Output the [X, Y] coordinate of the center of the cell containing the given text.  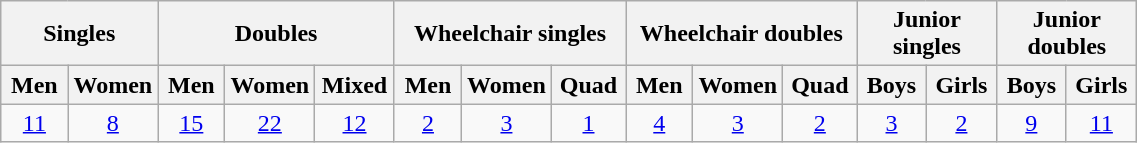
Singles [80, 34]
15 [192, 123]
Mixed [355, 85]
4 [660, 123]
Junior singles [927, 34]
Doubles [276, 34]
22 [270, 123]
Wheelchair doubles [742, 34]
8 [113, 123]
1 [588, 123]
12 [355, 123]
Junior doubles [1067, 34]
9 [1032, 123]
Wheelchair singles [510, 34]
